Identify which cell holds the provided text, then report its [X, Y] central coordinate. 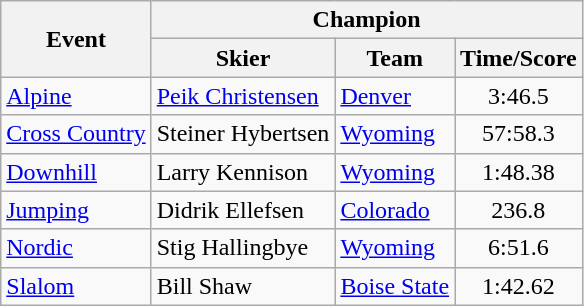
Stig Hallingbye [243, 248]
236.8 [519, 210]
Boise State [395, 286]
Didrik Ellefsen [243, 210]
Alpine [76, 96]
57:58.3 [519, 134]
Colorado [395, 210]
Denver [395, 96]
Peik Christensen [243, 96]
Cross Country [76, 134]
Team [395, 58]
Skier [243, 58]
Champion [366, 20]
Jumping [76, 210]
1:42.62 [519, 286]
Downhill [76, 172]
Nordic [76, 248]
Time/Score [519, 58]
Bill Shaw [243, 286]
6:51.6 [519, 248]
Event [76, 39]
Larry Kennison [243, 172]
1:48.38 [519, 172]
Slalom [76, 286]
Steiner Hybertsen [243, 134]
3:46.5 [519, 96]
